Locate the cell with the specified text and output its (x, y) center coordinate. 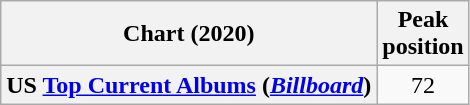
Chart (2020) (189, 34)
72 (423, 85)
Peakposition (423, 34)
US Top Current Albums (Billboard) (189, 85)
